Output the (x, y) coordinate of the center of the cell containing the given text.  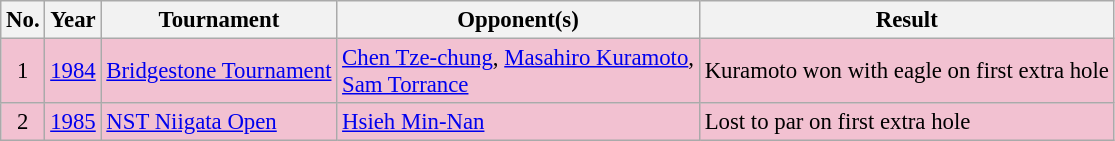
1984 (73, 72)
1985 (73, 122)
Hsieh Min-Nan (518, 122)
Tournament (219, 20)
Chen Tze-chung, Masahiro Kuramoto, Sam Torrance (518, 72)
Year (73, 20)
Lost to par on first extra hole (906, 122)
Result (906, 20)
1 (23, 72)
NST Niigata Open (219, 122)
Opponent(s) (518, 20)
No. (23, 20)
2 (23, 122)
Bridgestone Tournament (219, 72)
Kuramoto won with eagle on first extra hole (906, 72)
